Identify which cell holds the provided text, then report its [X, Y] central coordinate. 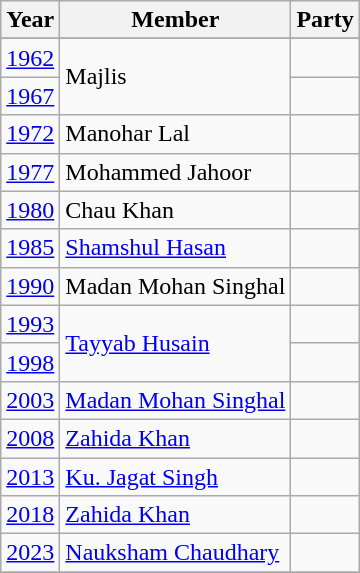
2018 [30, 515]
Chau Khan [176, 210]
2003 [30, 400]
Year [30, 20]
1990 [30, 286]
1972 [30, 134]
Ku. Jagat Singh [176, 477]
1962 [30, 58]
Mohammed Jahoor [176, 172]
1998 [30, 362]
Nauksham Chaudhary [176, 553]
1985 [30, 248]
Party [325, 20]
Manohar Lal [176, 134]
Member [176, 20]
2023 [30, 553]
2008 [30, 438]
Tayyab Husain [176, 343]
1980 [30, 210]
2013 [30, 477]
Majlis [176, 77]
1993 [30, 324]
1977 [30, 172]
1967 [30, 96]
Shamshul Hasan [176, 248]
